Find where the given text appears and provide that cell's center as (x, y) coordinate. 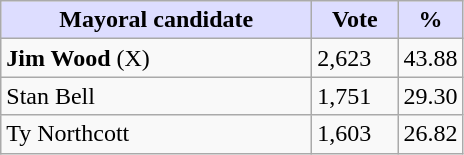
1,603 (355, 134)
Mayoral candidate (156, 20)
Ty Northcott (156, 134)
43.88 (430, 58)
% (430, 20)
Vote (355, 20)
29.30 (430, 96)
2,623 (355, 58)
Jim Wood (X) (156, 58)
Stan Bell (156, 96)
26.82 (430, 134)
1,751 (355, 96)
